Capture the cell that displays the provided text and extract its (X, Y) central coordinate. 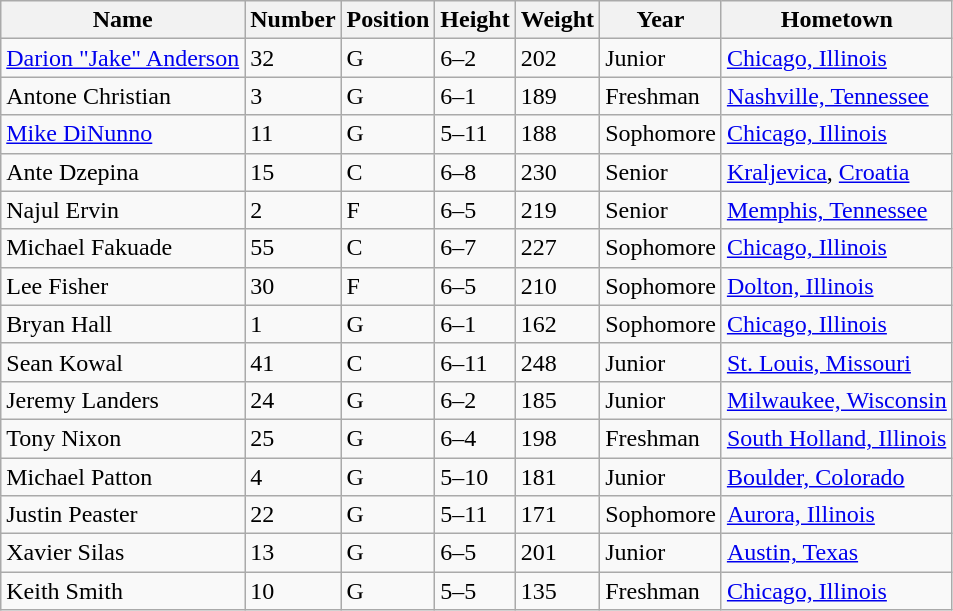
Milwaukee, Wisconsin (836, 400)
24 (293, 400)
Justin Peaster (123, 515)
Michael Patton (123, 477)
5–5 (475, 591)
Memphis, Tennessee (836, 210)
Hometown (836, 20)
171 (557, 515)
Darion "Jake" Anderson (123, 58)
198 (557, 438)
Name (123, 20)
Keith Smith (123, 591)
Najul Ervin (123, 210)
Austin, Texas (836, 553)
Aurora, Illinois (836, 515)
32 (293, 58)
Nashville, Tennessee (836, 96)
189 (557, 96)
3 (293, 96)
227 (557, 248)
6–4 (475, 438)
135 (557, 591)
Michael Fakuade (123, 248)
South Holland, Illinois (836, 438)
219 (557, 210)
Xavier Silas (123, 553)
Kraljevica, Croatia (836, 172)
248 (557, 362)
Weight (557, 20)
Lee Fisher (123, 286)
2 (293, 210)
Tony Nixon (123, 438)
6–8 (475, 172)
Mike DiNunno (123, 134)
6–11 (475, 362)
4 (293, 477)
25 (293, 438)
210 (557, 286)
55 (293, 248)
202 (557, 58)
5–10 (475, 477)
162 (557, 324)
Dolton, Illinois (836, 286)
St. Louis, Missouri (836, 362)
6–7 (475, 248)
11 (293, 134)
Height (475, 20)
230 (557, 172)
Jeremy Landers (123, 400)
Bryan Hall (123, 324)
188 (557, 134)
Year (661, 20)
1 (293, 324)
Sean Kowal (123, 362)
15 (293, 172)
Number (293, 20)
30 (293, 286)
10 (293, 591)
13 (293, 553)
185 (557, 400)
Boulder, Colorado (836, 477)
41 (293, 362)
Position (388, 20)
201 (557, 553)
Antone Christian (123, 96)
181 (557, 477)
Ante Dzepina (123, 172)
22 (293, 515)
